Find where the given text appears and provide that cell's center as (x, y) coordinate. 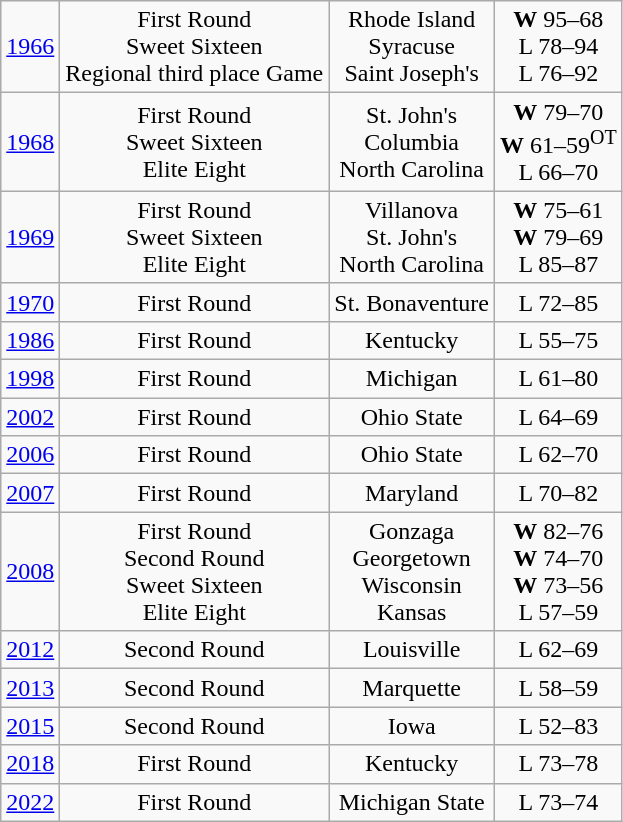
W 82–76W 74–70W 73–56L 57–59 (558, 572)
L 62–70 (558, 455)
2013 (30, 688)
Michigan (412, 379)
L 62–69 (558, 650)
Maryland (412, 493)
First RoundSecond RoundSweet SixteenElite Eight (194, 572)
Iowa (412, 726)
GonzagaGeorgetownWisconsinKansas (412, 572)
1966 (30, 47)
L 73–78 (558, 764)
2022 (30, 802)
W 75–61W 79–69L 85–87 (558, 237)
2002 (30, 417)
L 61–80 (558, 379)
2006 (30, 455)
1970 (30, 302)
1969 (30, 237)
W 79–70W 61–59OTL 66–70 (558, 142)
2007 (30, 493)
1998 (30, 379)
Louisville (412, 650)
St. John'sColumbiaNorth Carolina (412, 142)
Marquette (412, 688)
Rhode IslandSyracuseSaint Joseph's (412, 47)
L 55–75 (558, 340)
L 70–82 (558, 493)
L 73–74 (558, 802)
2015 (30, 726)
W 95–68L 78–94L 76–92 (558, 47)
L 72–85 (558, 302)
Michigan State (412, 802)
2018 (30, 764)
L 52–83 (558, 726)
2012 (30, 650)
2008 (30, 572)
First RoundSweet SixteenRegional third place Game (194, 47)
L 64–69 (558, 417)
St. Bonaventure (412, 302)
VillanovaSt. John'sNorth Carolina (412, 237)
L 58–59 (558, 688)
1968 (30, 142)
1986 (30, 340)
